Output the (X, Y) coordinate of the center of the cell containing the given text.  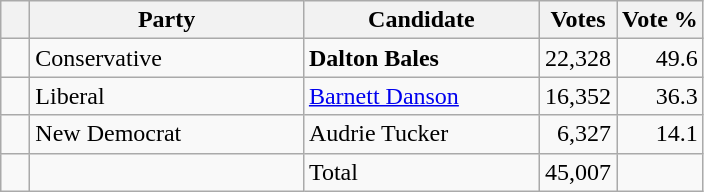
Total (421, 172)
36.3 (660, 96)
14.1 (660, 134)
16,352 (578, 96)
Conservative (167, 58)
22,328 (578, 58)
Dalton Bales (421, 58)
New Democrat (167, 134)
49.6 (660, 58)
Barnett Danson (421, 96)
Candidate (421, 20)
Liberal (167, 96)
6,327 (578, 134)
Vote % (660, 20)
Votes (578, 20)
Party (167, 20)
45,007 (578, 172)
Audrie Tucker (421, 134)
